For the text-containing cell, return its midpoint in (x, y) coordinate format. 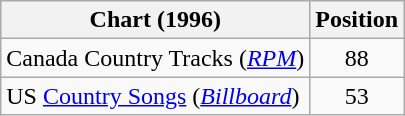
Chart (1996) (156, 20)
US Country Songs (Billboard) (156, 96)
88 (357, 58)
53 (357, 96)
Canada Country Tracks (RPM) (156, 58)
Position (357, 20)
